Determine the (X, Y) coordinate at the center of the cell enclosing the given text.  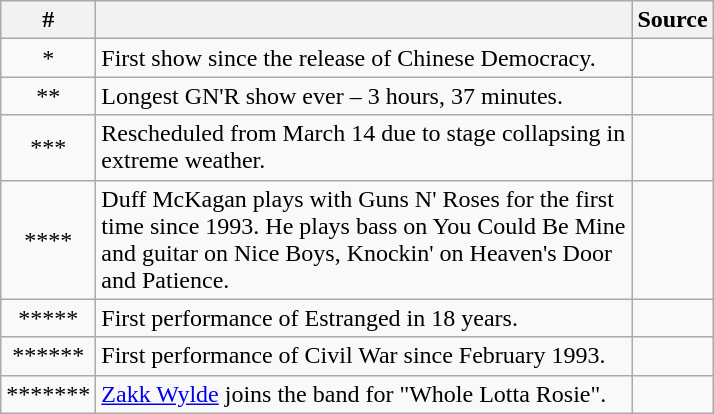
First performance of Civil War since February 1993. (364, 356)
***** (48, 318)
*** (48, 148)
# (48, 20)
* (48, 58)
** (48, 96)
First performance of Estranged in 18 years. (364, 318)
Zakk Wylde joins the band for "Whole Lotta Rosie". (364, 394)
****** (48, 356)
Longest GN'R show ever – 3 hours, 37 minutes. (364, 96)
First show since the release of Chinese Democracy. (364, 58)
******* (48, 394)
Rescheduled from March 14 due to stage collapsing in extreme weather. (364, 148)
**** (48, 240)
Source (672, 20)
